Locate the cell with the specified text and output its (x, y) center coordinate. 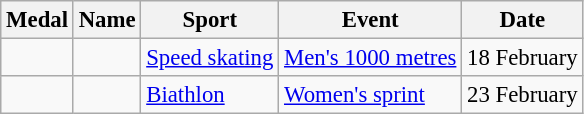
Men's 1000 metres (370, 58)
Name (107, 20)
18 February (522, 58)
Speed skating (210, 58)
Women's sprint (370, 95)
Event (370, 20)
23 February (522, 95)
Sport (210, 20)
Date (522, 20)
Biathlon (210, 95)
Medal (38, 20)
